Locate the cell with the specified text and output its (x, y) center coordinate. 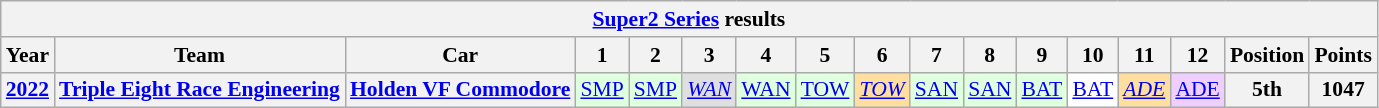
9 (1042, 55)
5 (826, 55)
2 (656, 55)
7 (936, 55)
Year (28, 55)
6 (882, 55)
10 (1092, 55)
2022 (28, 90)
Position (1267, 55)
1 (602, 55)
1047 (1343, 90)
Triple Eight Race Engineering (200, 90)
8 (990, 55)
3 (709, 55)
12 (1197, 55)
4 (766, 55)
Holden VF Commodore (460, 90)
5th (1267, 90)
11 (1144, 55)
Points (1343, 55)
Super2 Series results (689, 19)
Team (200, 55)
Car (460, 55)
